For the text-containing cell, return its midpoint in (X, Y) coordinate format. 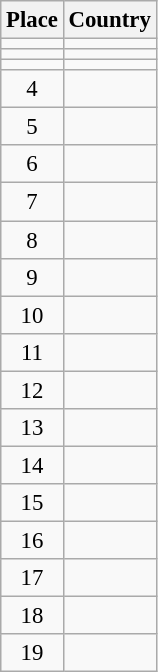
11 (32, 352)
10 (32, 315)
5 (32, 127)
6 (32, 165)
14 (32, 465)
15 (32, 503)
13 (32, 428)
9 (32, 277)
Place (32, 20)
19 (32, 653)
Country (110, 20)
4 (32, 89)
7 (32, 202)
17 (32, 578)
18 (32, 616)
16 (32, 540)
12 (32, 390)
8 (32, 240)
